Search for the cell housing the specified text and yield its (X, Y) center coordinate. 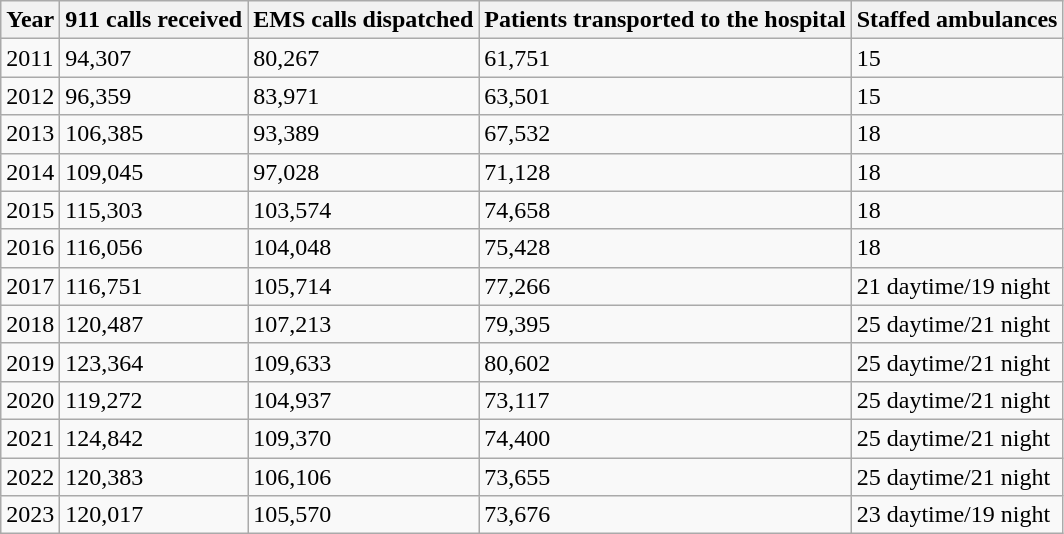
71,128 (665, 172)
80,267 (364, 58)
109,633 (364, 362)
2021 (30, 438)
61,751 (665, 58)
Year (30, 20)
120,017 (154, 515)
2015 (30, 210)
75,428 (665, 248)
79,395 (665, 324)
67,532 (665, 134)
2012 (30, 96)
2016 (30, 248)
74,658 (665, 210)
2011 (30, 58)
2014 (30, 172)
EMS calls dispatched (364, 20)
109,045 (154, 172)
106,385 (154, 134)
2022 (30, 477)
120,487 (154, 324)
96,359 (154, 96)
2023 (30, 515)
77,266 (665, 286)
Staffed ambulances (957, 20)
123,364 (154, 362)
115,303 (154, 210)
105,570 (364, 515)
109,370 (364, 438)
Patients transported to the hospital (665, 20)
104,048 (364, 248)
2018 (30, 324)
73,117 (665, 400)
97,028 (364, 172)
911 calls received (154, 20)
93,389 (364, 134)
124,842 (154, 438)
120,383 (154, 477)
107,213 (364, 324)
103,574 (364, 210)
2019 (30, 362)
116,751 (154, 286)
80,602 (665, 362)
2020 (30, 400)
63,501 (665, 96)
116,056 (154, 248)
74,400 (665, 438)
73,655 (665, 477)
83,971 (364, 96)
2017 (30, 286)
104,937 (364, 400)
23 daytime/19 night (957, 515)
119,272 (154, 400)
94,307 (154, 58)
106,106 (364, 477)
2013 (30, 134)
105,714 (364, 286)
73,676 (665, 515)
21 daytime/19 night (957, 286)
